For the text-containing cell, return its midpoint in (x, y) coordinate format. 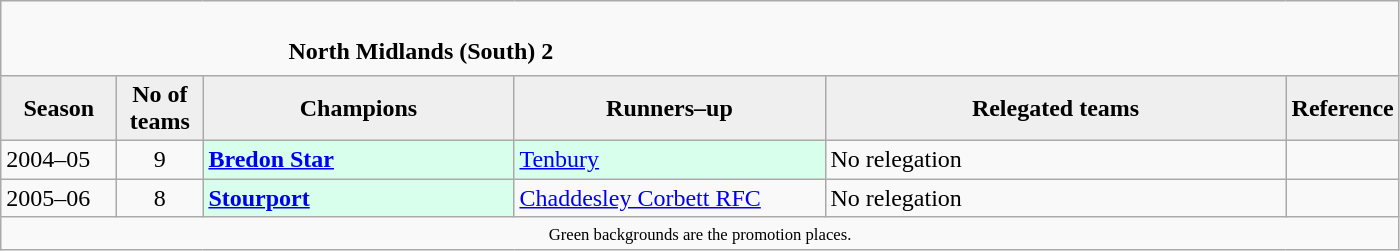
2005–06 (59, 197)
Champions (358, 108)
Green backgrounds are the promotion places. (700, 234)
No of teams (160, 108)
Runners–up (670, 108)
Season (59, 108)
Stourport (358, 197)
Relegated teams (1056, 108)
Bredon Star (358, 159)
Reference (1342, 108)
Tenbury (670, 159)
Chaddesley Corbett RFC (670, 197)
8 (160, 197)
2004–05 (59, 159)
9 (160, 159)
